From the cell containing the given text, extract its center point as [X, Y] coordinate. 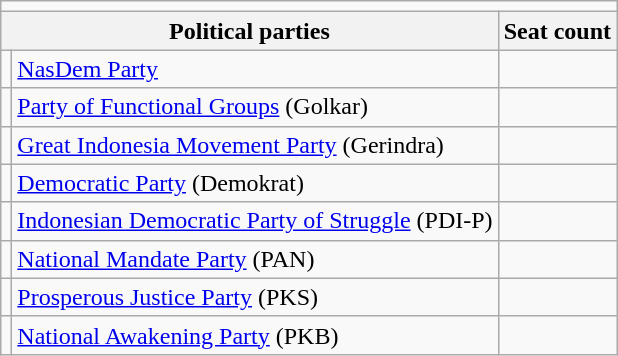
Party of Functional Groups (Golkar) [255, 107]
Prosperous Justice Party (PKS) [255, 297]
Political parties [250, 31]
National Awakening Party (PKB) [255, 335]
Great Indonesia Movement Party (Gerindra) [255, 145]
Indonesian Democratic Party of Struggle (PDI-P) [255, 221]
NasDem Party [255, 69]
Democratic Party (Demokrat) [255, 183]
National Mandate Party (PAN) [255, 259]
Seat count [557, 31]
